Search for the cell housing the specified text and yield its (x, y) center coordinate. 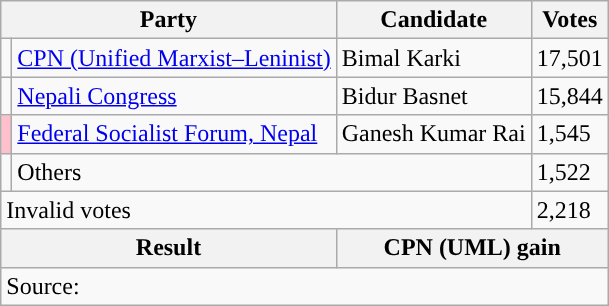
Result (168, 248)
Bidur Basnet (434, 96)
1,545 (570, 134)
1,522 (570, 172)
Bimal Karki (434, 58)
CPN (Unified Marxist–Leninist) (174, 58)
15,844 (570, 96)
Federal Socialist Forum, Nepal (174, 134)
Invalid votes (266, 210)
Others (272, 172)
Nepali Congress (174, 96)
CPN (UML) gain (472, 248)
Source: (305, 286)
Candidate (434, 20)
17,501 (570, 58)
Party (168, 20)
Votes (570, 20)
Ganesh Kumar Rai (434, 134)
2,218 (570, 210)
